Locate the cell with the specified text and output its [X, Y] center coordinate. 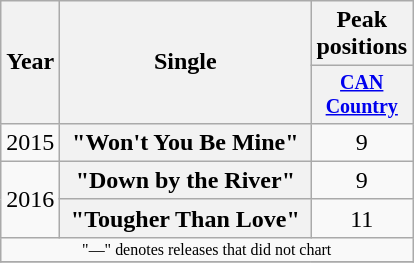
"Tougher Than Love" [186, 218]
CAN Country [362, 94]
Year [30, 62]
"—" denotes releases that did not chart [207, 249]
Single [186, 62]
"Down by the River" [186, 180]
11 [362, 218]
2016 [30, 199]
2015 [30, 142]
"Won't You Be Mine" [186, 142]
Peak positions [362, 34]
